Determine the [X, Y] coordinate at the center of the cell enclosing the given text.  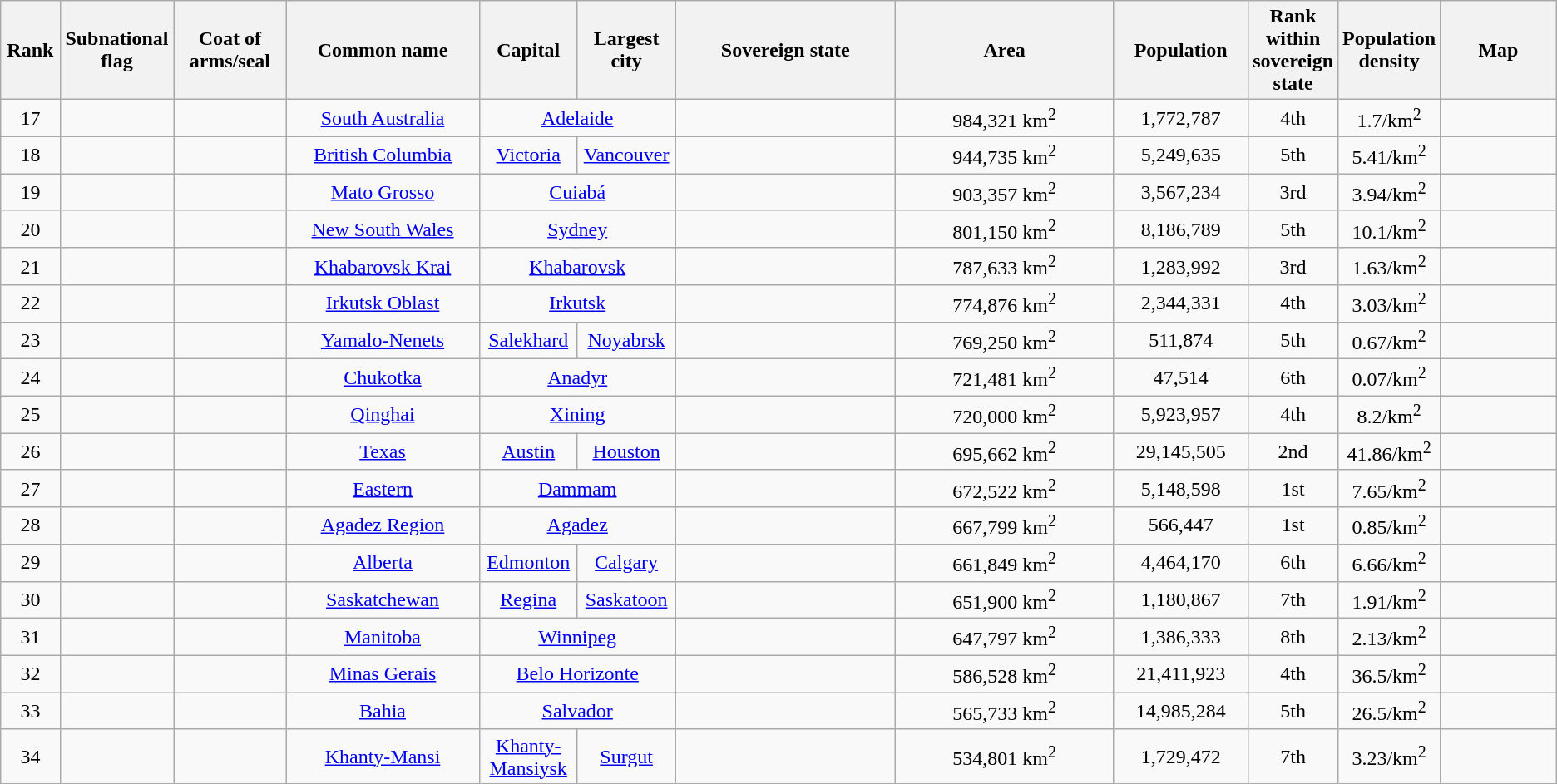
1,283,992 [1181, 266]
Rank [30, 50]
22 [30, 304]
667,799 km2 [1004, 525]
Area [1004, 50]
5,923,957 [1181, 414]
Vancouver [626, 155]
1.7/km2 [1389, 118]
Regina [528, 600]
Surgut [626, 757]
26 [30, 452]
Manitoba [383, 637]
8.2/km2 [1389, 414]
Minas Gerais [383, 673]
Salekhard [528, 341]
Common name [383, 50]
3,567,234 [1181, 193]
5,148,598 [1181, 489]
Sydney [577, 229]
32 [30, 673]
Khanty-Mansiysk [528, 757]
647,797 km2 [1004, 637]
2,344,331 [1181, 304]
25 [30, 414]
Calgary [626, 562]
Winnipeg [577, 637]
33 [30, 712]
Xining [577, 414]
0.85/km2 [1389, 525]
769,250 km2 [1004, 341]
787,633 km2 [1004, 266]
672,522 km2 [1004, 489]
3.94/km2 [1389, 193]
47,514 [1181, 377]
30 [30, 600]
Irkutsk [577, 304]
South Australia [383, 118]
984,321 km2 [1004, 118]
Belo Horizonte [577, 673]
8th [1293, 637]
Chukotka [383, 377]
5.41/km2 [1389, 155]
2nd [1293, 452]
26.5/km2 [1389, 712]
7.65/km2 [1389, 489]
Austin [528, 452]
2.13/km2 [1389, 637]
18 [30, 155]
Mato Grosso [383, 193]
695,662 km2 [1004, 452]
36.5/km2 [1389, 673]
Anadyr [577, 377]
Population density [1389, 50]
1.91/km2 [1389, 600]
British Columbia [383, 155]
720,000 km2 [1004, 414]
19 [30, 193]
Salvador [577, 712]
28 [30, 525]
Irkutsk Oblast [383, 304]
34 [30, 757]
Dammam [577, 489]
Noyabrsk [626, 341]
17 [30, 118]
10.1/km2 [1389, 229]
1,729,472 [1181, 757]
Map [1499, 50]
774,876 km2 [1004, 304]
Agadez [577, 525]
5,249,635 [1181, 155]
41.86/km2 [1389, 452]
Khanty-Mansi [383, 757]
Eastern [383, 489]
14,985,284 [1181, 712]
1.63/km2 [1389, 266]
721,481 km2 [1004, 377]
511,874 [1181, 341]
29,145,505 [1181, 452]
6.66/km2 [1389, 562]
23 [30, 341]
Population [1181, 50]
586,528 km2 [1004, 673]
Khabarovsk Krai [383, 266]
801,150 km2 [1004, 229]
Capital [528, 50]
21,411,923 [1181, 673]
944,735 km2 [1004, 155]
661,849 km2 [1004, 562]
Adelaide [577, 118]
Cuiabá [577, 193]
534,801 km2 [1004, 757]
Qinghai [383, 414]
3.03/km2 [1389, 304]
Saskatoon [626, 600]
Agadez Region [383, 525]
651,900 km2 [1004, 600]
27 [30, 489]
Alberta [383, 562]
Texas [383, 452]
1,772,787 [1181, 118]
903,357 km2 [1004, 193]
24 [30, 377]
566,447 [1181, 525]
Edmonton [528, 562]
Rank within sovereign state [1293, 50]
0.67/km2 [1389, 341]
20 [30, 229]
Sovereign state [785, 50]
Victoria [528, 155]
29 [30, 562]
Largest city [626, 50]
1,180,867 [1181, 600]
8,186,789 [1181, 229]
Coat of arms/seal [230, 50]
1,386,333 [1181, 637]
Saskatchewan [383, 600]
4,464,170 [1181, 562]
New South Wales [383, 229]
Bahia [383, 712]
Subnational flag [116, 50]
0.07/km2 [1389, 377]
31 [30, 637]
Khabarovsk [577, 266]
21 [30, 266]
Yamalo-Nenets [383, 341]
3.23/km2 [1389, 757]
565,733 km2 [1004, 712]
Houston [626, 452]
